For the text-containing cell, return its midpoint in (x, y) coordinate format. 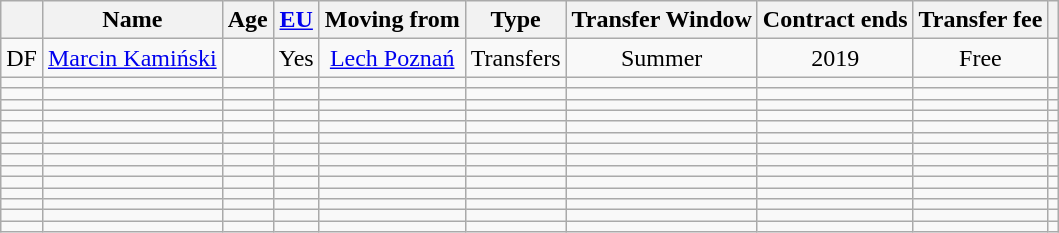
EU (296, 20)
DF (22, 58)
Free (980, 58)
Contract ends (835, 20)
Name (132, 20)
Type (516, 20)
Summer (662, 58)
Transfers (516, 58)
Moving from (392, 20)
Lech Poznań (392, 58)
Yes (296, 58)
Transfer Window (662, 20)
Marcin Kamiński (132, 58)
Transfer fee (980, 20)
Age (248, 20)
2019 (835, 58)
